Provide the [x, y] coordinate of the cell's center where the given text is located.  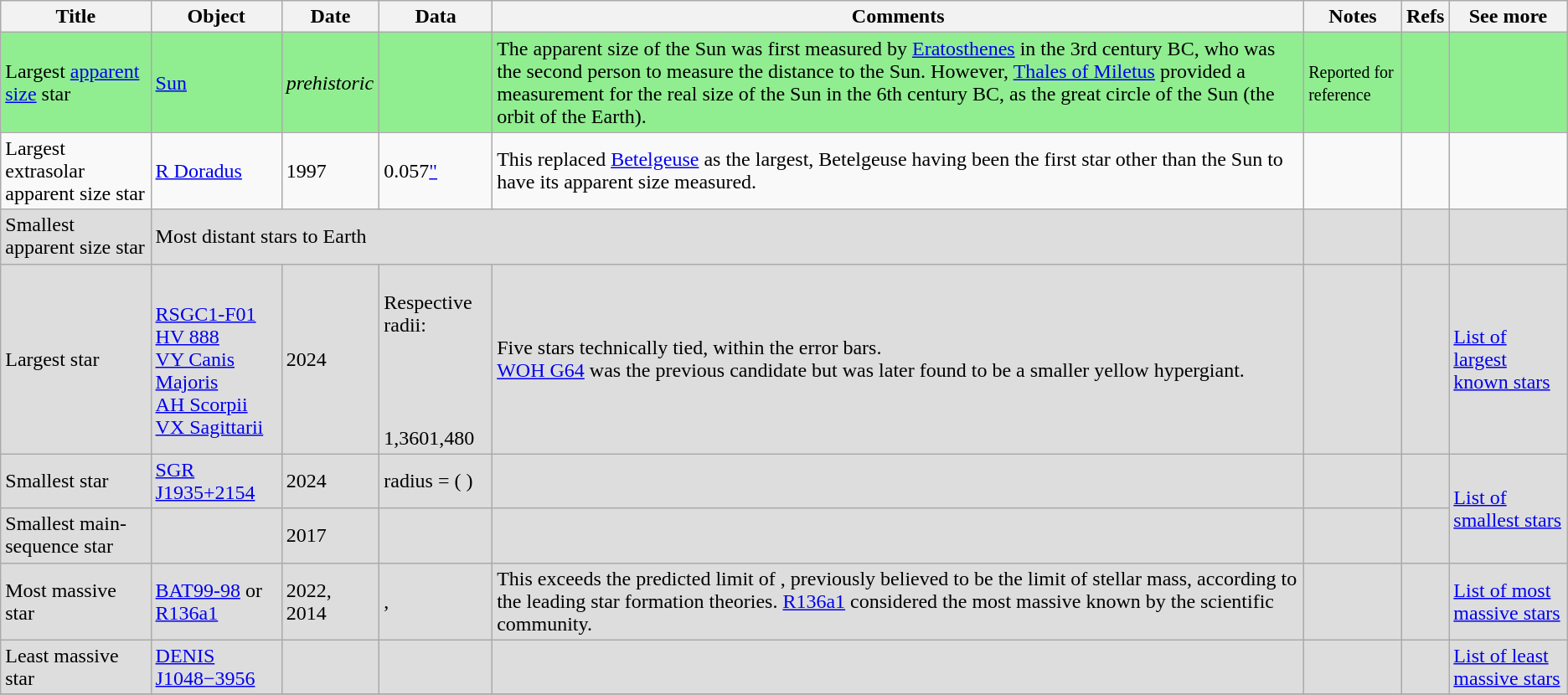
BAT99-98 or R136a1 [216, 601]
List of smallest stars [1508, 508]
This replaced Betelgeuse as the largest, Betelgeuse having been the first star other than the Sun to have its apparent size measured. [898, 171]
List of largest known stars [1508, 358]
Smallest star [75, 481]
RSGC1-F01HV 888VY Canis MajorisAH ScorpiiVX Sagittarii [216, 358]
Comments [898, 17]
Respective radii: 1,3601,480 [436, 358]
Object [216, 17]
1997 [330, 171]
Smallest apparent size star [75, 236]
Reported for reference [1354, 82]
Sun [216, 82]
List of most massive stars [1508, 601]
radius = ( ) [436, 481]
See more [1508, 17]
Largest extrasolar apparent size star [75, 171]
Smallest main-sequence star [75, 536]
2017 [330, 536]
Largest apparent size star [75, 82]
Least massive star [75, 667]
DENIS J1048−3956 [216, 667]
Refs [1425, 17]
Date [330, 17]
, [436, 601]
2022, 2014 [330, 601]
Five stars technically tied, within the error bars.WOH G64 was the previous candidate but was later found to be a smaller yellow hypergiant. [898, 358]
Title [75, 17]
Notes [1354, 17]
Most distant stars to Earth [727, 236]
SGR J1935+2154 [216, 481]
0.057" [436, 171]
Most massive star [75, 601]
Data [436, 17]
R Doradus [216, 171]
List of least massive stars [1508, 667]
Largest star [75, 358]
prehistoric [330, 82]
